Locate the cell with the specified text and output its [x, y] center coordinate. 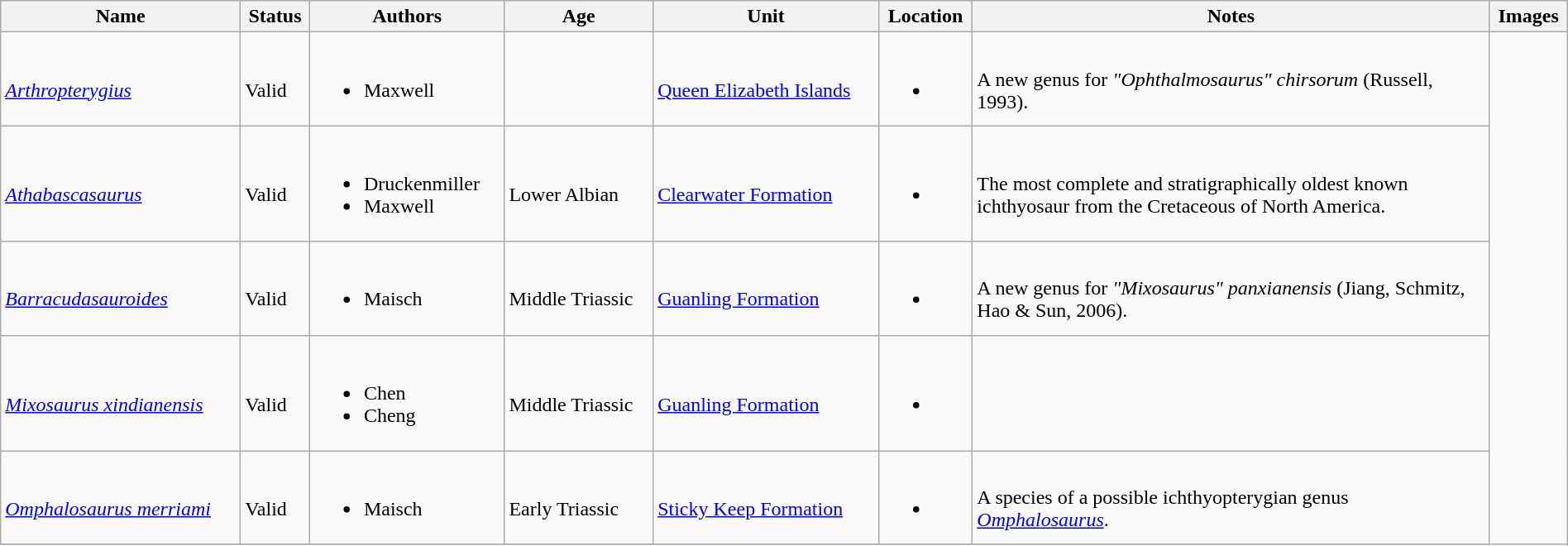
Age [579, 17]
Name [121, 17]
Barracudasauroides [121, 288]
Queen Elizabeth Islands [766, 79]
Early Triassic [579, 498]
Clearwater Formation [766, 184]
Arthropterygius [121, 79]
Unit [766, 17]
ChenCheng [407, 393]
Authors [407, 17]
Notes [1231, 17]
Lower Albian [579, 184]
Status [275, 17]
A new genus for "Ophthalmosaurus" chirsorum (Russell, 1993). [1231, 79]
Athabascasaurus [121, 184]
DruckenmillerMaxwell [407, 184]
A species of a possible ichthyopterygian genus Omphalosaurus. [1231, 498]
Location [925, 17]
Maxwell [407, 79]
Omphalosaurus merriami [121, 498]
A new genus for "Mixosaurus" panxianensis (Jiang, Schmitz, Hao & Sun, 2006). [1231, 288]
Images [1528, 17]
Mixosaurus xindianensis [121, 393]
The most complete and stratigraphically oldest known ichthyosaur from the Cretaceous of North America. [1231, 184]
Sticky Keep Formation [766, 498]
